Return (X, Y) of the center of cell containing provided text 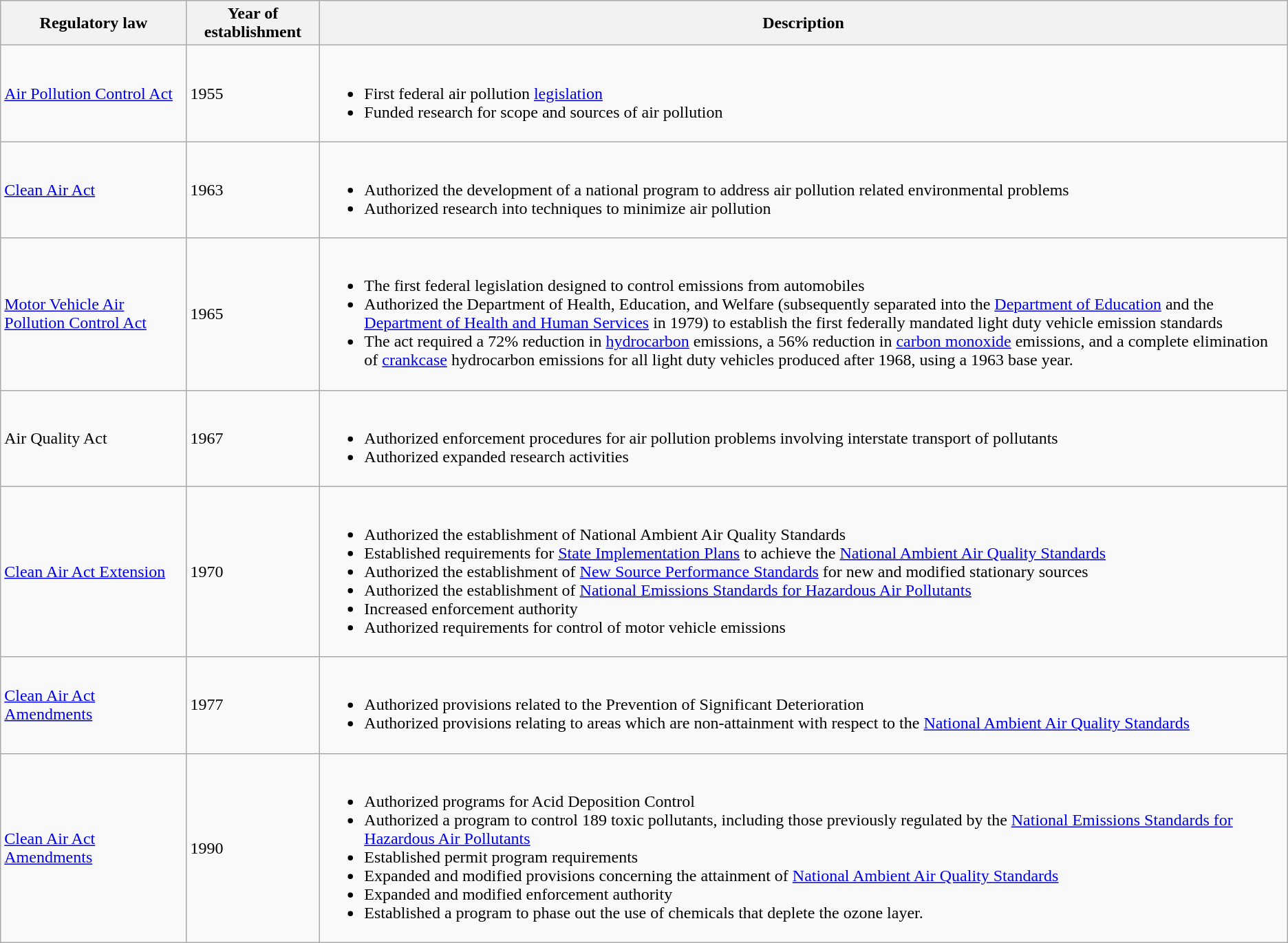
Motor Vehicle Air Pollution Control Act (94, 314)
1963 (253, 190)
Year of establishment (253, 23)
1990 (253, 847)
1967 (253, 438)
1965 (253, 314)
1955 (253, 94)
First federal air pollution legislationFunded research for scope and sources of air pollution (804, 94)
Clean Air Act Extension (94, 572)
Clean Air Act (94, 190)
Authorized enforcement procedures for air pollution problems involving interstate transport of pollutantsAuthorized expanded research activities (804, 438)
1970 (253, 572)
1977 (253, 705)
Description (804, 23)
Air Pollution Control Act (94, 94)
Regulatory law (94, 23)
Air Quality Act (94, 438)
